Locate the cell with the specified text and output its [X, Y] center coordinate. 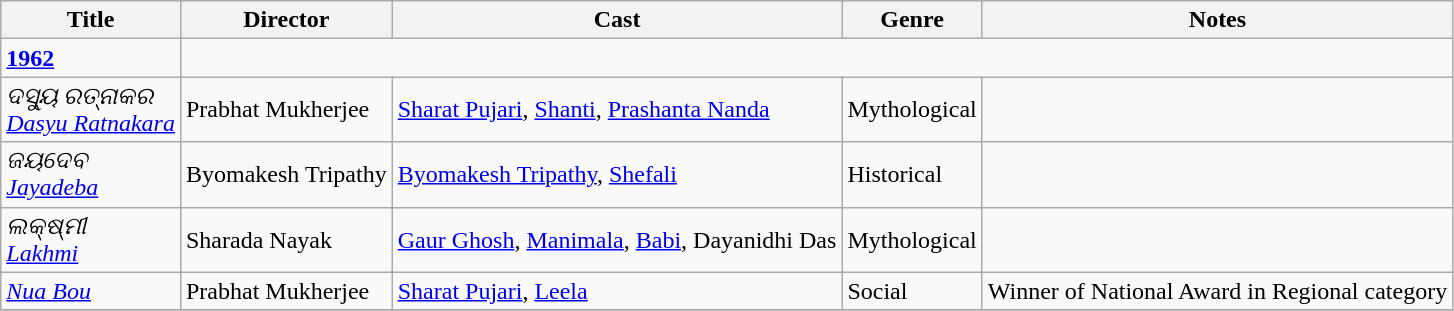
Sharat Pujari, Leela [617, 291]
Byomakesh Tripathy [286, 174]
Gaur Ghosh, Manimala, Babi, Dayanidhi Das [617, 240]
Sharada Nayak [286, 240]
Winner of National Award in Regional category [1217, 291]
Notes [1217, 20]
Genre [912, 20]
Byomakesh Tripathy, Shefali [617, 174]
Cast [617, 20]
ଲକ୍ଷ୍ମୀLakhmi [91, 240]
Director [286, 20]
1962 [91, 58]
Historical [912, 174]
ଜୟଦେବJayadeba [91, 174]
Social [912, 291]
Title [91, 20]
Nua Bou [91, 291]
Sharat Pujari, Shanti, Prashanta Nanda [617, 110]
ଦସ୍ୟୁ ରତ୍ନାକରDasyu Ratnakara [91, 110]
